Pinpoint the cell where the given text exists, returning its (x, y) midpoint coordinate. 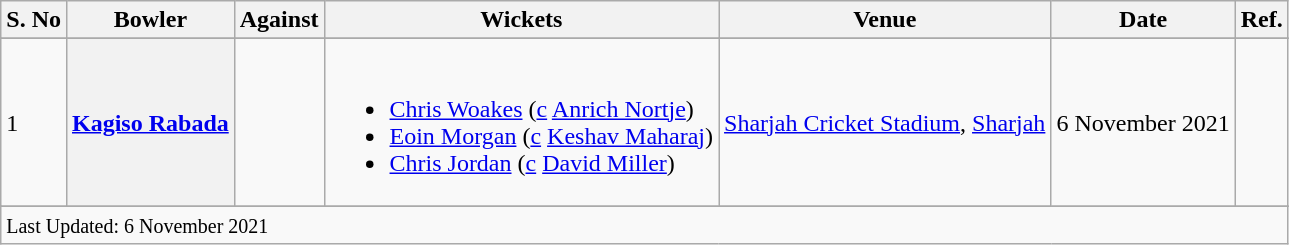
1 (34, 122)
Wickets (522, 20)
Bowler (150, 20)
Date (1143, 20)
Against (279, 20)
Ref. (1262, 20)
Sharjah Cricket Stadium, Sharjah (885, 122)
Last Updated: 6 November 2021 (645, 225)
Chris Woakes (c Anrich Nortje)Eoin Morgan (c Keshav Maharaj)Chris Jordan (c David Miller) (522, 122)
6 November 2021 (1143, 122)
S. No (34, 20)
Venue (885, 20)
Kagiso Rabada (150, 122)
